Locate the cell with the specified text and output its (x, y) center coordinate. 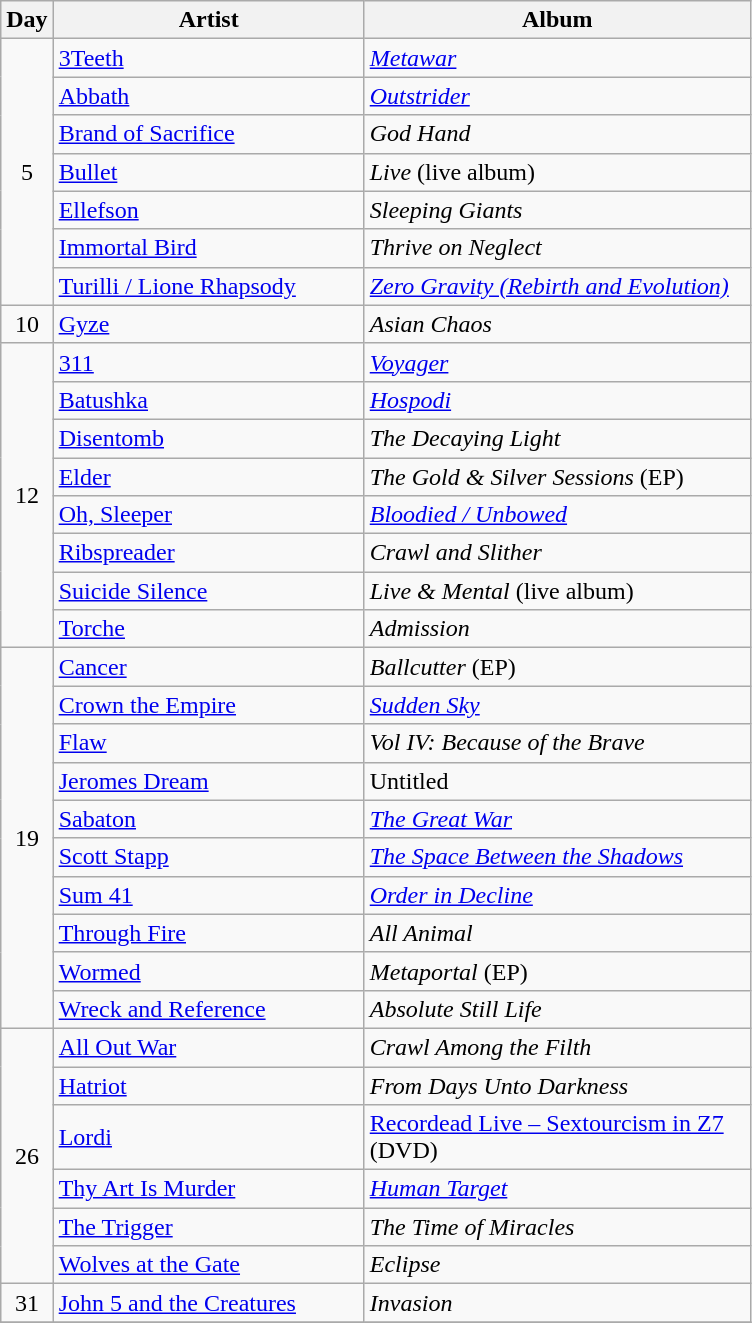
Bullet (208, 172)
Turilli / Lione Rhapsody (208, 286)
Abbath (208, 96)
Torche (208, 629)
Album (557, 20)
The Gold & Silver Sessions (EP) (557, 477)
Ribspreader (208, 553)
Absolute Still Life (557, 1009)
Ballcutter (EP) (557, 667)
Sabaton (208, 819)
All Animal (557, 933)
Live & Mental (live album) (557, 591)
Order in Decline (557, 895)
Hatriot (208, 1085)
Live (live album) (557, 172)
John 5 and the Creatures (208, 1303)
Flaw (208, 743)
311 (208, 362)
Day (27, 20)
Gyze (208, 324)
The Time of Miracles (557, 1227)
5 (27, 172)
Artist (208, 20)
The Great War (557, 819)
Asian Chaos (557, 324)
Hospodi (557, 400)
Crown the Empire (208, 705)
Oh, Sleeper (208, 515)
Immortal Bird (208, 248)
Scott Stapp (208, 857)
Zero Gravity (Rebirth and Evolution) (557, 286)
Admission (557, 629)
The Space Between the Shadows (557, 857)
Sleeping Giants (557, 210)
Brand of Sacrifice (208, 134)
The Trigger (208, 1227)
Wolves at the Gate (208, 1265)
Crawl Among the Filth (557, 1047)
Lordi (208, 1138)
Elder (208, 477)
Human Target (557, 1189)
Batushka (208, 400)
Thy Art Is Murder (208, 1189)
19 (27, 838)
Suicide Silence (208, 591)
26 (27, 1156)
Metawar (557, 58)
Crawl and Slither (557, 553)
Wormed (208, 971)
Untitled (557, 781)
Vol IV: Because of the Brave (557, 743)
10 (27, 324)
All Out War (208, 1047)
Voyager (557, 362)
Through Fire (208, 933)
Bloodied / Unbowed (557, 515)
Invasion (557, 1303)
Jeromes Dream (208, 781)
Metaportal (EP) (557, 971)
From Days Unto Darkness (557, 1085)
Wreck and Reference (208, 1009)
3Teeth (208, 58)
God Hand (557, 134)
Sum 41 (208, 895)
12 (27, 495)
The Decaying Light (557, 438)
Outstrider (557, 96)
Cancer (208, 667)
Ellefson (208, 210)
Eclipse (557, 1265)
Thrive on Neglect (557, 248)
Recordead Live – Sextourcism in Z7 (DVD) (557, 1138)
Disentomb (208, 438)
31 (27, 1303)
Sudden Sky (557, 705)
